Output the (x, y) coordinate of the center of the cell containing the given text.  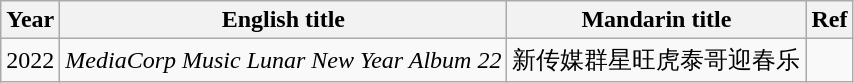
新传媒群星旺虎泰哥迎春乐 (656, 60)
MediaCorp Music Lunar New Year Album 22 (284, 60)
Year (30, 20)
English title (284, 20)
Mandarin title (656, 20)
Ref (830, 20)
2022 (30, 60)
